Extract the (X, Y) coordinate from the center of the cell holding the provided text.  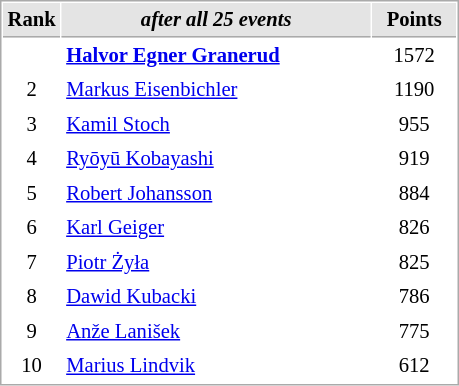
after all 25 events (216, 20)
919 (414, 158)
Anže Lanišek (216, 332)
Ryōyū Kobayashi (216, 158)
Markus Eisenbichler (216, 90)
Dawid Kubacki (216, 296)
8 (32, 296)
Robert Johansson (216, 194)
9 (32, 332)
6 (32, 228)
Halvor Egner Granerud (216, 56)
786 (414, 296)
884 (414, 194)
Piotr Żyła (216, 262)
1190 (414, 90)
1572 (414, 56)
5 (32, 194)
7 (32, 262)
826 (414, 228)
775 (414, 332)
4 (32, 158)
Points (414, 20)
3 (32, 124)
Kamil Stoch (216, 124)
825 (414, 262)
Marius Lindvik (216, 366)
955 (414, 124)
10 (32, 366)
2 (32, 90)
612 (414, 366)
Rank (32, 20)
Karl Geiger (216, 228)
